Return (X, Y) of the center of cell containing provided text 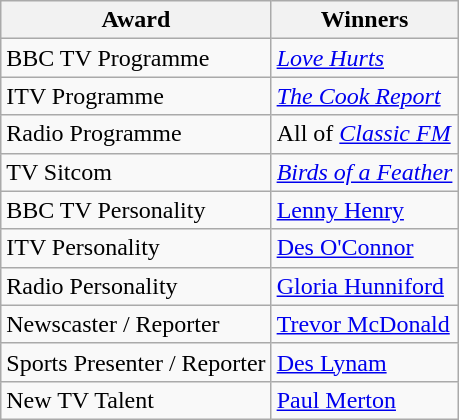
All of Classic FM (364, 134)
Des O'Connor (364, 248)
ITV Programme (136, 96)
Award (136, 20)
Gloria Hunniford (364, 286)
Lenny Henry (364, 210)
The Cook Report (364, 96)
BBC TV Programme (136, 58)
Des Lynam (364, 362)
Sports Presenter / Reporter (136, 362)
TV Sitcom (136, 172)
Winners (364, 20)
Trevor McDonald (364, 324)
Birds of a Feather (364, 172)
Radio Personality (136, 286)
New TV Talent (136, 400)
Newscaster / Reporter (136, 324)
ITV Personality (136, 248)
Love Hurts (364, 58)
Paul Merton (364, 400)
BBC TV Personality (136, 210)
Radio Programme (136, 134)
